Determine the [X, Y] coordinate at the center of the cell enclosing the given text.  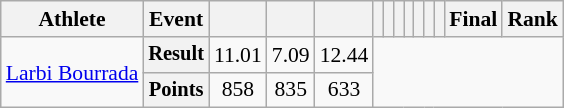
633 [344, 90]
Rank [532, 19]
7.09 [291, 55]
11.01 [238, 55]
Larbi Bourrada [72, 72]
Final [473, 19]
Points [176, 90]
Result [176, 55]
12.44 [344, 55]
835 [291, 90]
858 [238, 90]
Athlete [72, 19]
Event [176, 19]
